Determine the [X, Y] coordinate at the center of the cell enclosing the given text.  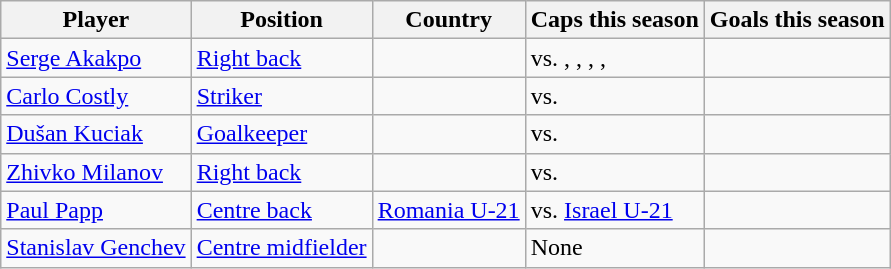
Serge Akakpo [96, 58]
Player [96, 20]
Goals this season [797, 20]
None [614, 248]
Caps this season [614, 20]
Position [282, 20]
Dušan Kuciak [96, 134]
Carlo Costly [96, 96]
Striker [282, 96]
Paul Papp [96, 210]
vs. , , , , [614, 58]
Centre back [282, 210]
Zhivko Milanov [96, 172]
Stanislav Genchev [96, 248]
vs. Israel U-21 [614, 210]
Centre midfielder [282, 248]
Country [448, 20]
Romania U-21 [448, 210]
Goalkeeper [282, 134]
